Output the (x, y) coordinate of the center of the cell containing the given text.  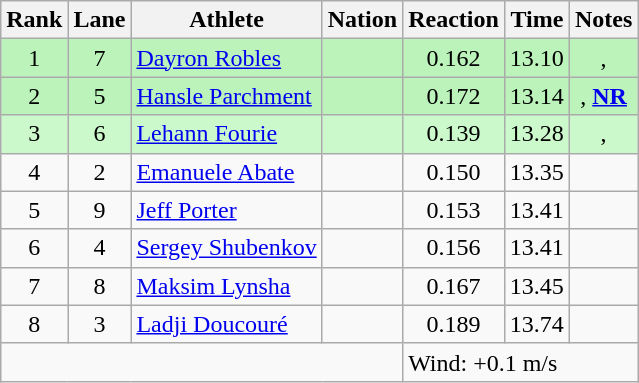
13.10 (536, 58)
Lane (100, 20)
0.189 (454, 324)
Lehann Fourie (226, 134)
0.167 (454, 286)
Jeff Porter (226, 210)
0.156 (454, 248)
Ladji Doucouré (226, 324)
Hansle Parchment (226, 96)
0.139 (454, 134)
Emanuele Abate (226, 172)
13.14 (536, 96)
0.150 (454, 172)
0.172 (454, 96)
Reaction (454, 20)
0.153 (454, 210)
Rank (34, 20)
0.162 (454, 58)
Dayron Robles (226, 58)
, NR (603, 96)
Time (536, 20)
13.74 (536, 324)
Sergey Shubenkov (226, 248)
Nation (362, 20)
Notes (603, 20)
9 (100, 210)
13.45 (536, 286)
Wind: +0.1 m/s (520, 362)
1 (34, 58)
Athlete (226, 20)
13.35 (536, 172)
13.28 (536, 134)
Maksim Lynsha (226, 286)
